Search for the cell housing the specified text and yield its [X, Y] center coordinate. 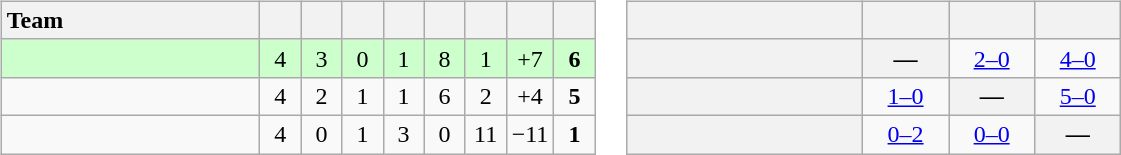
0–2 [906, 134]
−11 [530, 134]
0–0 [992, 134]
+7 [530, 58]
4–0 [1078, 58]
2–0 [992, 58]
11 [486, 134]
8 [444, 58]
5 [574, 96]
5–0 [1078, 96]
1–0 [906, 96]
Team [130, 20]
+4 [530, 96]
